Pinpoint the cell where the given text exists, returning its (X, Y) midpoint coordinate. 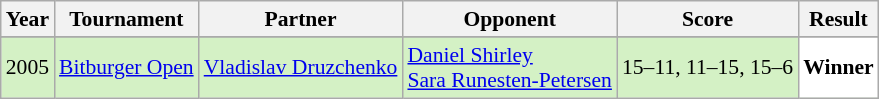
Partner (301, 19)
2005 (28, 68)
15–11, 11–15, 15–6 (708, 68)
Daniel Shirley Sara Runesten-Petersen (510, 68)
Bitburger Open (126, 68)
Tournament (126, 19)
Result (838, 19)
Year (28, 19)
Winner (838, 68)
Score (708, 19)
Vladislav Druzchenko (301, 68)
Opponent (510, 19)
